Identify which cell holds the provided text, then report its [x, y] central coordinate. 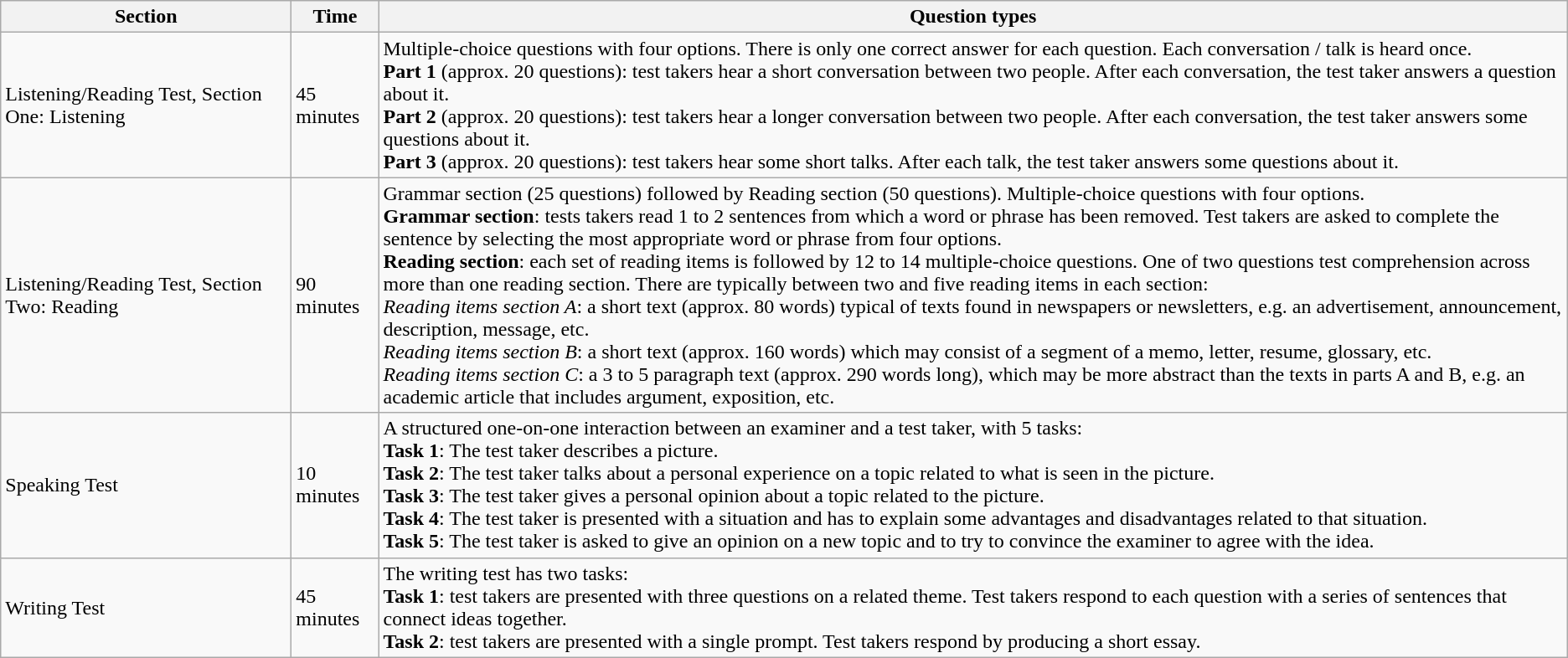
Section [146, 17]
Writing Test [146, 608]
90 minutes [335, 295]
Speaking Test [146, 486]
Listening/Reading Test, Section Two: Reading [146, 295]
Time [335, 17]
Question types [973, 17]
Listening/Reading Test, Section One: Listening [146, 105]
10 minutes [335, 486]
